Capture the cell that displays the provided text and extract its (x, y) central coordinate. 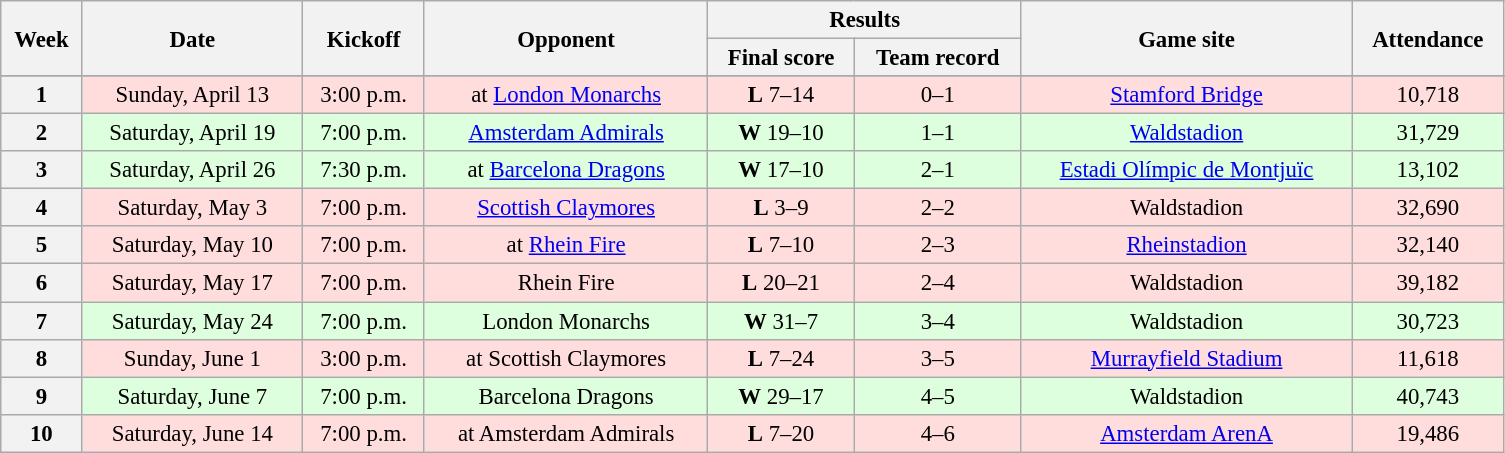
31,729 (1428, 133)
Saturday, June 7 (192, 396)
2–2 (938, 208)
2–3 (938, 245)
13,102 (1428, 170)
1–1 (938, 133)
Sunday, June 1 (192, 358)
Saturday, May 17 (192, 283)
L 7–10 (781, 245)
7:30 p.m. (364, 170)
8 (42, 358)
at Amsterdam Admirals (566, 433)
19,486 (1428, 433)
Saturday, June 14 (192, 433)
Saturday, May 24 (192, 321)
W 31–7 (781, 321)
Estadi Olímpic de Montjuïc (1186, 170)
W 17–10 (781, 170)
Amsterdam Admirals (566, 133)
Kickoff (364, 38)
Attendance (1428, 38)
Final score (781, 58)
at Scottish Claymores (566, 358)
30,723 (1428, 321)
40,743 (1428, 396)
W 29–17 (781, 396)
11,618 (1428, 358)
Saturday, May 3 (192, 208)
32,690 (1428, 208)
at London Monarchs (566, 95)
W 19–10 (781, 133)
Rheinstadion (1186, 245)
Rhein Fire (566, 283)
4–6 (938, 433)
Barcelona Dragons (566, 396)
L 7–14 (781, 95)
Results (865, 20)
Game site (1186, 38)
2–4 (938, 283)
2–1 (938, 170)
Sunday, April 13 (192, 95)
4 (42, 208)
0–1 (938, 95)
3–5 (938, 358)
at Rhein Fire (566, 245)
3 (42, 170)
at Barcelona Dragons (566, 170)
L 3–9 (781, 208)
Saturday, April 26 (192, 170)
10 (42, 433)
Team record (938, 58)
Murrayfield Stadium (1186, 358)
Opponent (566, 38)
Scottish Claymores (566, 208)
4–5 (938, 396)
L 20–21 (781, 283)
9 (42, 396)
6 (42, 283)
London Monarchs (566, 321)
3–4 (938, 321)
L 7–24 (781, 358)
Saturday, April 19 (192, 133)
Amsterdam ArenA (1186, 433)
10,718 (1428, 95)
Date (192, 38)
7 (42, 321)
L 7–20 (781, 433)
Stamford Bridge (1186, 95)
Saturday, May 10 (192, 245)
32,140 (1428, 245)
1 (42, 95)
Week (42, 38)
39,182 (1428, 283)
2 (42, 133)
5 (42, 245)
